Detect which cell encompasses the target text, then output its [x, y] center coordinate. 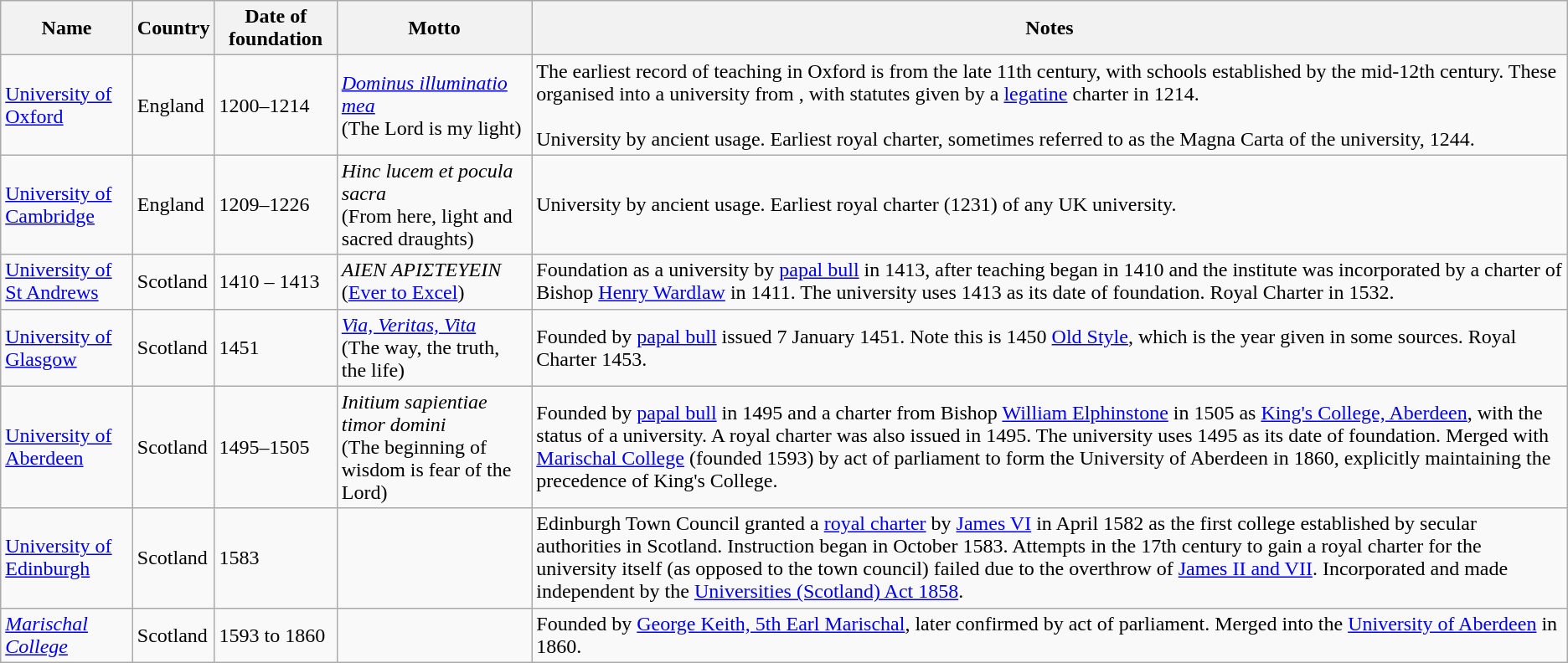
Date of foundation [276, 28]
1451 [276, 347]
Founded by papal bull issued 7 January 1451. Note this is 1450 Old Style, which is the year given in some sources. Royal Charter 1453. [1050, 347]
University of Oxford [67, 105]
Notes [1050, 28]
Dominus illuminatio mea(The Lord is my light) [434, 105]
Name [67, 28]
Founded by George Keith, 5th Earl Marischal, later confirmed by act of parliament. Merged into the University of Aberdeen in 1860. [1050, 635]
University of St Andrews [67, 281]
1495–1505 [276, 447]
Initium sapientiae timor domini(The beginning of wisdom is fear of the Lord) [434, 447]
University of Glasgow [67, 347]
1200–1214 [276, 105]
1583 [276, 558]
Hinc lucem et pocula sacra (From here, light and sacred draughts) [434, 204]
ΑΙΕΝ ΑΡΙΣΤΕΥΕΙΝ(Ever to Excel) [434, 281]
Motto [434, 28]
1209–1226 [276, 204]
Marischal College [67, 635]
University of Aberdeen [67, 447]
1593 to 1860 [276, 635]
Country [173, 28]
1410 – 1413 [276, 281]
Via, Veritas, Vita(The way, the truth, the life) [434, 347]
University of Cambridge [67, 204]
University by ancient usage. Earliest royal charter (1231) of any UK university. [1050, 204]
University of Edinburgh [67, 558]
